From the cell containing the given text, extract its center point as [X, Y] coordinate. 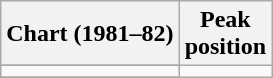
Peakposition [225, 34]
Chart (1981–82) [90, 34]
